For the text-containing cell, return its midpoint in [X, Y] coordinate format. 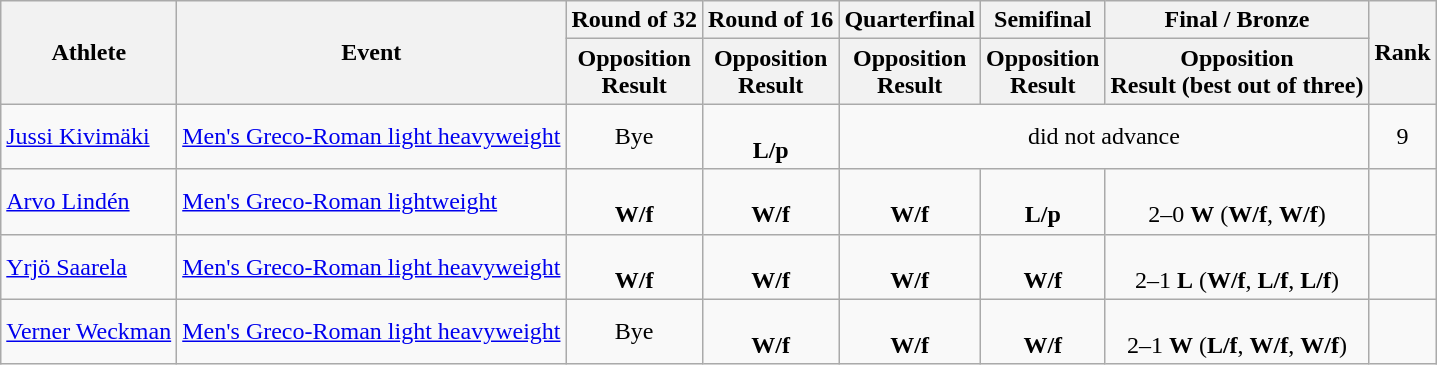
Jussi Kivimäki [89, 136]
9 [1402, 136]
Yrjö Saarela [89, 266]
Round of 16 [770, 20]
Semifinal [1043, 20]
Round of 32 [634, 20]
Rank [1402, 52]
Final / Bronze [1237, 20]
Men's Greco-Roman lightweight [372, 202]
Arvo Lindén [89, 202]
Event [372, 52]
Verner Weckman [89, 332]
2–0 W (W/f, W/f) [1237, 202]
2–1 L (W/f, L/f, L/f) [1237, 266]
OppositionResult (best out of three) [1237, 72]
Athlete [89, 52]
did not advance [1104, 136]
Quarterfinal [910, 20]
2–1 W (L/f, W/f, W/f) [1237, 332]
